Find where the given text appears and provide that cell's center as (x, y) coordinate. 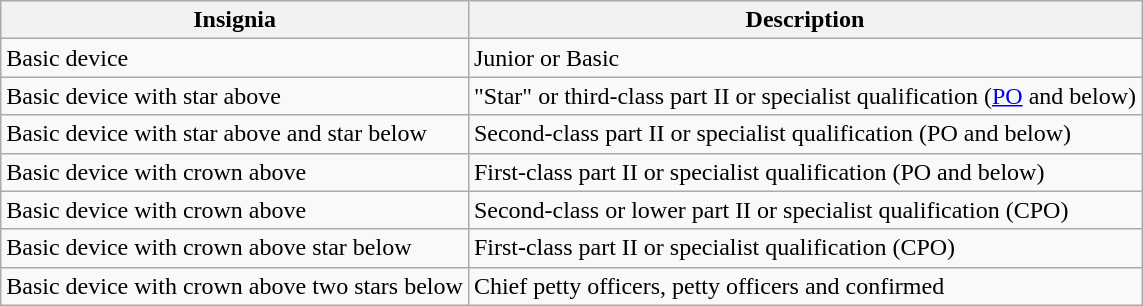
Second-class or lower part II or specialist qualification (CPO) (804, 210)
Basic device with star above and star below (235, 134)
"Star" or third-class part II or specialist qualification (PO and below) (804, 96)
Description (804, 20)
Chief petty officers, petty officers and confirmed (804, 286)
First-class part II or specialist qualification (CPO) (804, 248)
Junior or Basic (804, 58)
First-class part II or specialist qualification (PO and below) (804, 172)
Basic device (235, 58)
Basic device with star above (235, 96)
Insignia (235, 20)
Second-class part II or specialist qualification (PO and below) (804, 134)
Basic device with crown above two stars below (235, 286)
Basic device with crown above star below (235, 248)
